Provide the [x, y] coordinate of the cell's center where the given text is located.  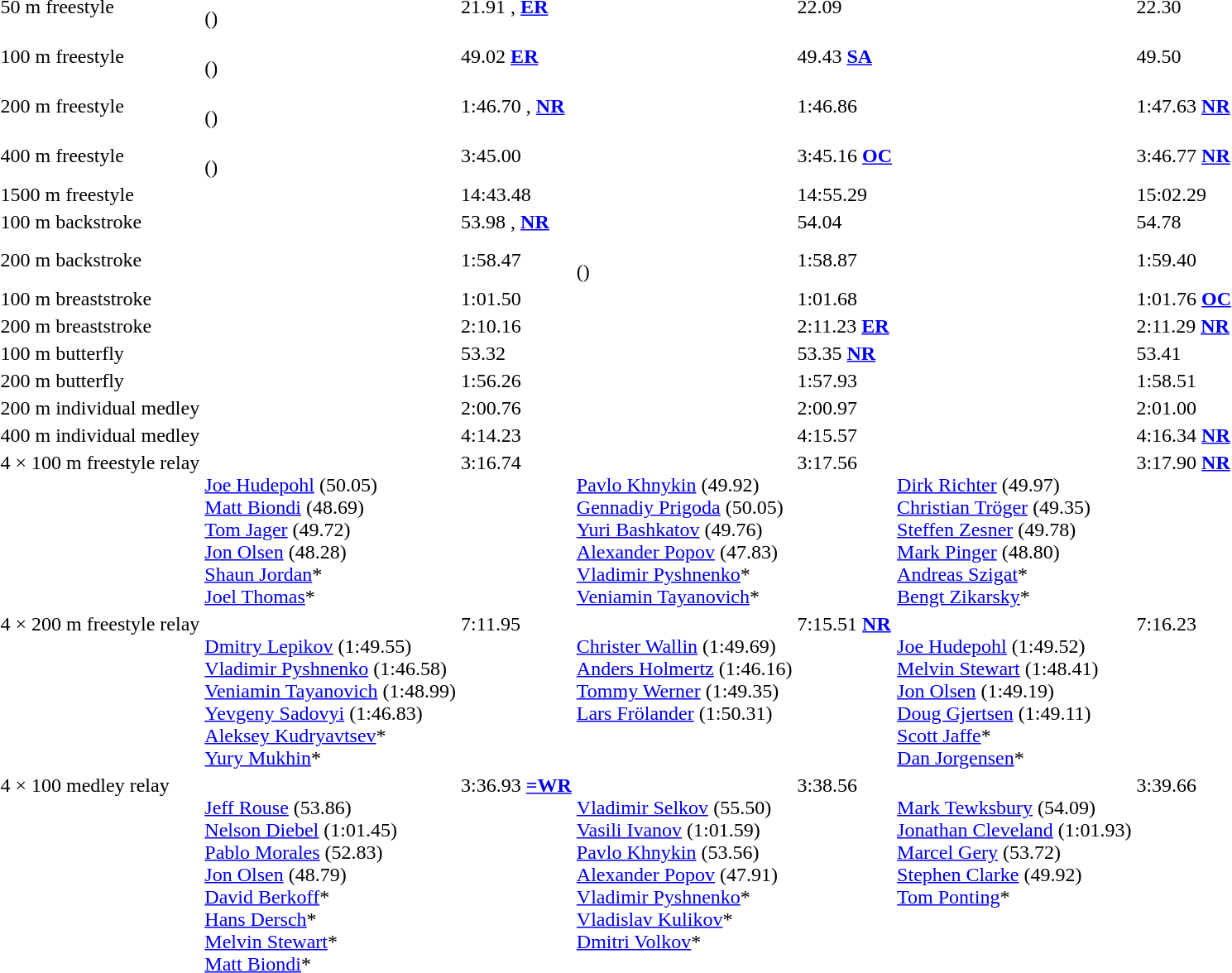
54.04 [845, 222]
Joe Hudepohl (1:49.52) Melvin Stewart (1:48.41) Jon Olsen (1:49.19) Doug Gjertsen (1:49.11)Scott Jaffe*Dan Jorgensen* [1014, 691]
4:14.23 [516, 435]
3:45.16 OC [845, 156]
3:17.56 [845, 530]
2:00.76 [516, 408]
14:55.29 [845, 194]
1:01.68 [845, 299]
1:46.86 [845, 106]
7:11.95 [516, 691]
Dmitry Lepikov (1:49.55) Vladimir Pyshnenko (1:46.58) Veniamin Tayanovich (1:48.99) Yevgeny Sadovyi (1:46.83)Aleksey Kudryavtsev*Yury Mukhin* [331, 691]
49.02 ER [516, 56]
2:11.23 ER [845, 326]
2:00.97 [845, 408]
Pavlo Khnykin (49.92) Gennadiy Prigoda (50.05) Yuri Bashkatov (49.76) Alexander Popov (47.83)Vladimir Pyshnenko*Veniamin Tayanovich* [684, 530]
49.43 SA [845, 56]
1:57.93 [845, 381]
Joe Hudepohl (50.05) Matt Biondi (48.69) Tom Jager (49.72) Jon Olsen (48.28)Shaun Jordan*Joel Thomas* [331, 530]
53.32 [516, 353]
7:15.51 NR [845, 691]
1:58.47 [516, 260]
1:46.70 , NR [516, 106]
14:43.48 [516, 194]
2:10.16 [516, 326]
Christer Wallin (1:49.69) Anders Holmertz (1:46.16) Tommy Werner (1:49.35) Lars Frölander (1:50.31) [684, 691]
1:56.26 [516, 381]
1:01.50 [516, 299]
3:45.00 [516, 156]
4:15.57 [845, 435]
53.98 , NR [516, 222]
1:58.87 [845, 260]
3:16.74 [516, 530]
53.35 NR [845, 353]
Dirk Richter (49.97) Christian Tröger (49.35) Steffen Zesner (49.78) Mark Pinger (48.80)Andreas Szigat*Bengt Zikarsky* [1014, 530]
